Determine the (x, y) coordinate at the center of the cell enclosing the given text.  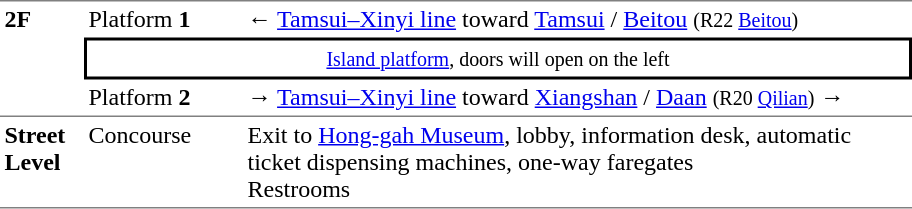
Platform 1 (164, 19)
Exit to Hong-gah Museum, lobby, information desk, automatic ticket dispensing machines, one-way faregatesRestrooms (578, 163)
→ Tamsui–Xinyi line toward Xiangshan / Daan (R20 Qilian) → (578, 99)
2F (42, 58)
← Tamsui–Xinyi line toward Tamsui / Beitou (R22 Beitou) (578, 19)
Street Level (42, 163)
Platform 2 (164, 99)
Island platform, doors will open on the left (498, 59)
Concourse (164, 163)
